Pinpoint the cell where the given text exists, returning its [X, Y] midpoint coordinate. 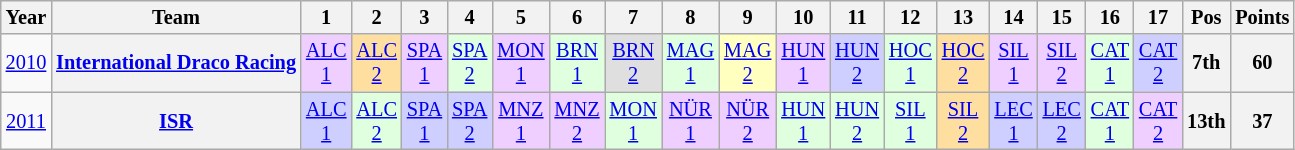
14 [1013, 17]
5 [520, 17]
4 [470, 17]
37 [1262, 121]
16 [1110, 17]
3 [424, 17]
NÜR2 [748, 121]
17 [1158, 17]
HOC1 [910, 63]
NÜR1 [690, 121]
6 [578, 17]
7 [634, 17]
BRN2 [634, 63]
13 [964, 17]
9 [748, 17]
Year [26, 17]
2010 [26, 63]
8 [690, 17]
2 [376, 17]
15 [1062, 17]
7th [1206, 63]
MAG1 [690, 63]
1 [326, 17]
MAG2 [748, 63]
International Draco Racing [176, 63]
LEC2 [1062, 121]
2011 [26, 121]
Team [176, 17]
MNZ2 [578, 121]
11 [857, 17]
60 [1262, 63]
10 [803, 17]
Points [1262, 17]
Pos [1206, 17]
13th [1206, 121]
HOC2 [964, 63]
ISR [176, 121]
MNZ1 [520, 121]
LEC1 [1013, 121]
12 [910, 17]
BRN1 [578, 63]
